Capture the cell that displays the provided text and extract its [x, y] central coordinate. 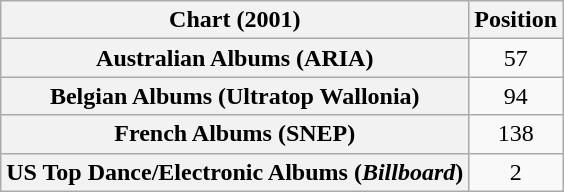
Chart (2001) [235, 20]
Position [516, 20]
138 [516, 134]
2 [516, 172]
94 [516, 96]
Australian Albums (ARIA) [235, 58]
57 [516, 58]
French Albums (SNEP) [235, 134]
Belgian Albums (Ultratop Wallonia) [235, 96]
US Top Dance/Electronic Albums (Billboard) [235, 172]
